Find where the given text appears and provide that cell's center as (x, y) coordinate. 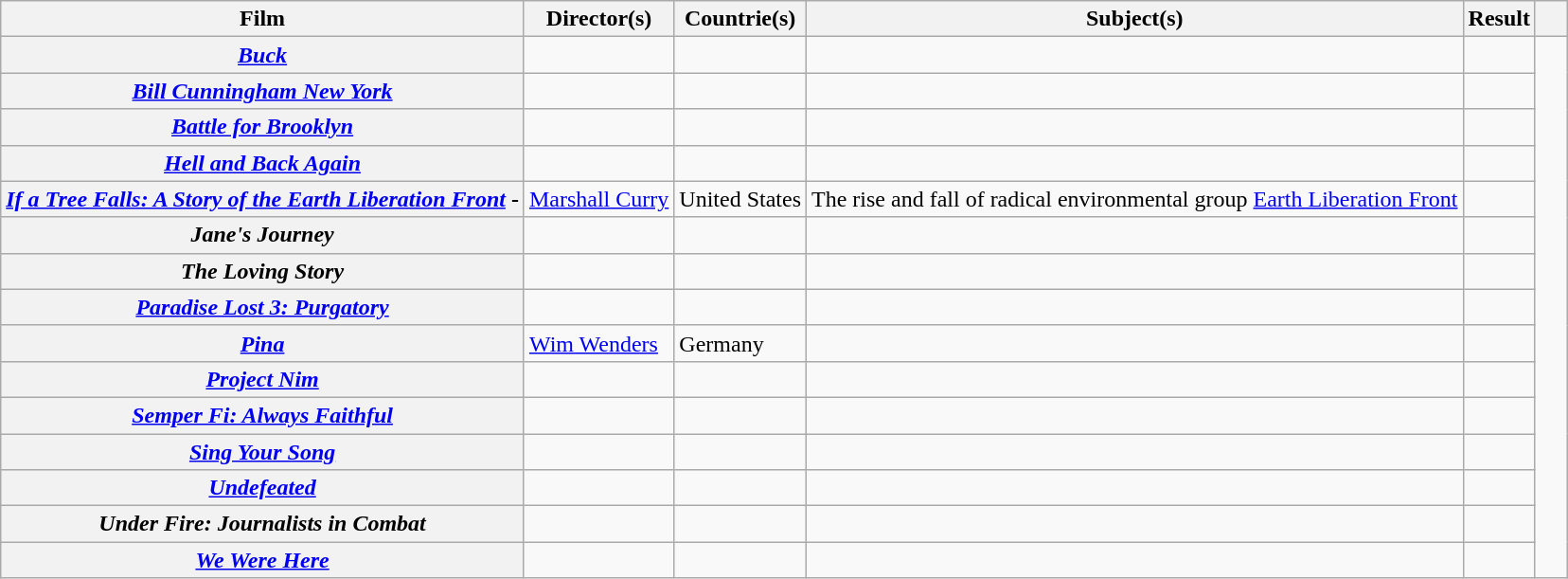
Film (263, 19)
The rise and fall of radical environmental group Earth Liberation Front (1135, 199)
Buck (263, 55)
Director(s) (598, 19)
Paradise Lost 3: Purgatory (263, 307)
Project Nim (263, 379)
Result (1499, 19)
Semper Fi: Always Faithful (263, 415)
Germany (740, 343)
Sing Your Song (263, 452)
Jane's Journey (263, 235)
Hell and Back Again (263, 163)
We Were Here (263, 560)
Countrie(s) (740, 19)
Bill Cunningham New York (263, 91)
Pina (263, 343)
Battle for Brooklyn (263, 127)
If a Tree Falls: A Story of the Earth Liberation Front - (263, 199)
The Loving Story (263, 271)
Under Fire: Journalists in Combat (263, 524)
Undefeated (263, 488)
Marshall Curry (598, 199)
Wim Wenders (598, 343)
Subject(s) (1135, 19)
United States (740, 199)
